Search for the cell housing the specified text and yield its (x, y) center coordinate. 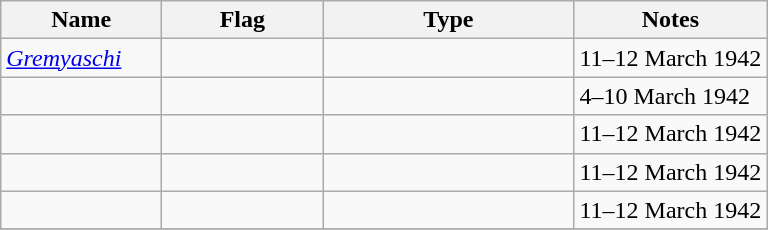
Name (82, 20)
Gremyaschi (82, 58)
4–10 March 1942 (670, 96)
Notes (670, 20)
Type (448, 20)
Flag (242, 20)
